Detect which cell encompasses the target text, then output its [x, y] center coordinate. 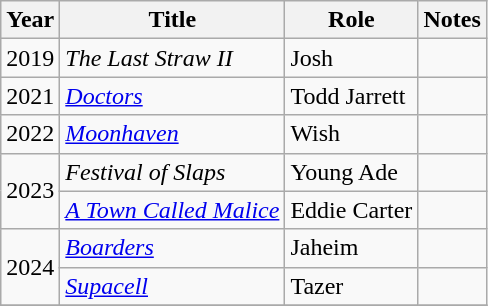
Boarders [172, 248]
Year [30, 20]
2022 [30, 134]
2019 [30, 58]
Young Ade [352, 172]
Role [352, 20]
2021 [30, 96]
Festival of Slaps [172, 172]
Wish [352, 134]
2023 [30, 191]
Doctors [172, 96]
Eddie Carter [352, 210]
A Town Called Malice [172, 210]
Jaheim [352, 248]
Title [172, 20]
Notes [452, 20]
Josh [352, 58]
Tazer [352, 286]
Moonhaven [172, 134]
Supacell [172, 286]
2024 [30, 267]
Todd Jarrett [352, 96]
The Last Straw II [172, 58]
